Detect which cell encompasses the target text, then output its [x, y] center coordinate. 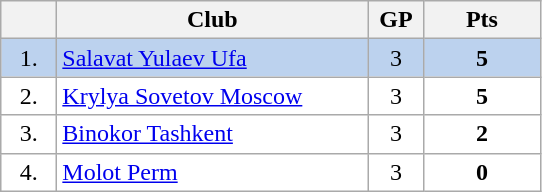
2. [29, 96]
Molot Perm [212, 172]
0 [482, 172]
4. [29, 172]
Pts [482, 20]
Salavat Yulaev Ufa [212, 58]
GP [396, 20]
1. [29, 58]
3. [29, 134]
Club [212, 20]
Krylya Sovetov Moscow [212, 96]
Binokor Tashkent [212, 134]
2 [482, 134]
